For the text-containing cell, return its midpoint in [x, y] coordinate format. 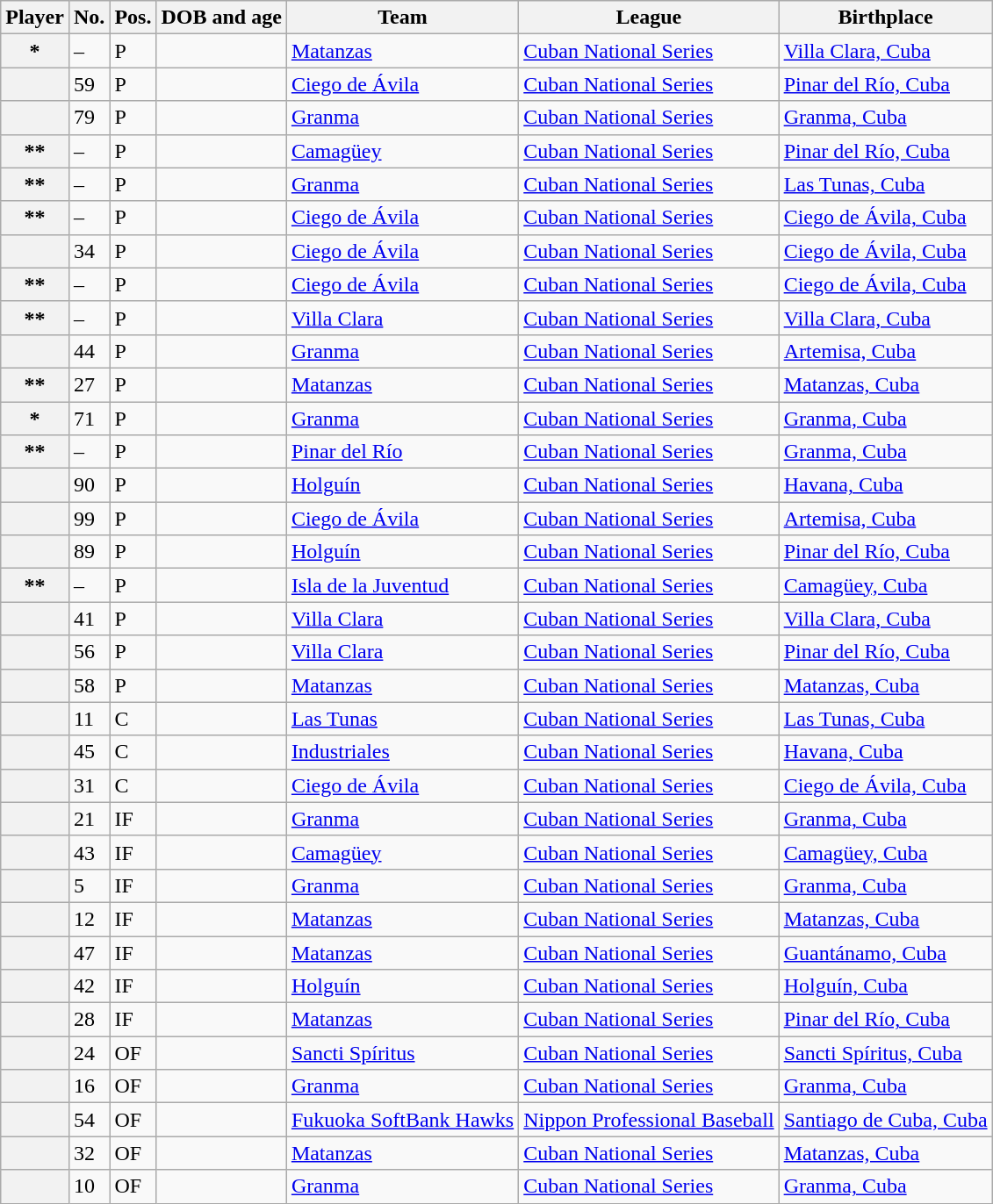
42 [89, 986]
90 [89, 485]
28 [89, 1020]
10 [89, 1186]
League [649, 18]
11 [89, 719]
45 [89, 752]
5 [89, 885]
No. [89, 18]
Team [402, 18]
54 [89, 1120]
Sancti Spíritus, Cuba [885, 1053]
21 [89, 819]
Holguín, Cuba [885, 986]
56 [89, 652]
Santiago de Cuba, Cuba [885, 1120]
89 [89, 552]
Industriales [402, 752]
Guantánamo, Cuba [885, 952]
Isla de la Juventud [402, 585]
Las Tunas [402, 719]
Fukuoka SoftBank Hawks [402, 1120]
47 [89, 952]
79 [89, 118]
27 [89, 384]
34 [89, 251]
43 [89, 852]
24 [89, 1053]
Nippon Professional Baseball [649, 1120]
41 [89, 619]
DOB and age [221, 18]
71 [89, 419]
Birthplace [885, 18]
Pinar del Río [402, 452]
12 [89, 919]
32 [89, 1153]
16 [89, 1086]
59 [89, 84]
44 [89, 351]
58 [89, 685]
Player [35, 18]
Sancti Spíritus [402, 1053]
Pos. [133, 18]
99 [89, 519]
31 [89, 785]
